From the cell containing the given text, extract its center point as [x, y] coordinate. 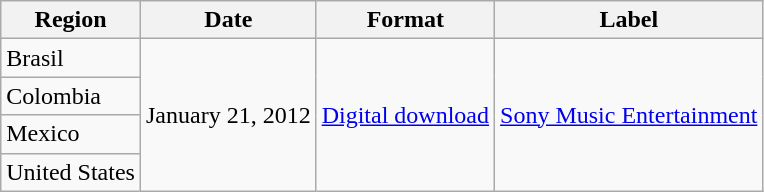
Region [71, 20]
Mexico [71, 134]
Colombia [71, 96]
Label [629, 20]
United States [71, 172]
Digital download [405, 115]
January 21, 2012 [228, 115]
Brasil [71, 58]
Date [228, 20]
Format [405, 20]
Sony Music Entertainment [629, 115]
